Pinpoint the cell where the given text exists, returning its [X, Y] midpoint coordinate. 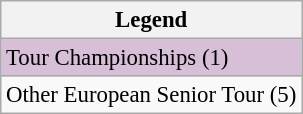
Tour Championships (1) [152, 58]
Legend [152, 20]
Other European Senior Tour (5) [152, 95]
